Identify which cell holds the provided text, then report its (x, y) central coordinate. 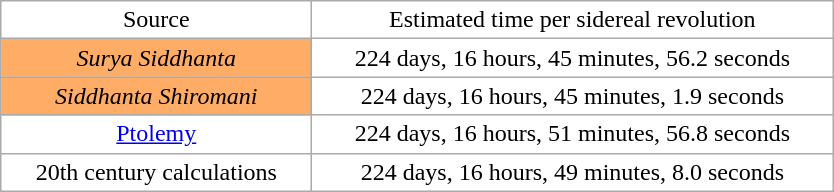
Surya Siddhanta (156, 58)
224 days, 16 hours, 51 minutes, 56.8 seconds (572, 134)
224 days, 16 hours, 45 minutes, 1.9 seconds (572, 96)
20th century calculations (156, 172)
Siddhanta Shiromani (156, 96)
Source (156, 20)
224 days, 16 hours, 45 minutes, 56.2 seconds (572, 58)
Estimated time per sidereal revolution (572, 20)
224 days, 16 hours, 49 minutes, 8.0 seconds (572, 172)
Ptolemy (156, 134)
